Capture the cell that displays the provided text and extract its (X, Y) central coordinate. 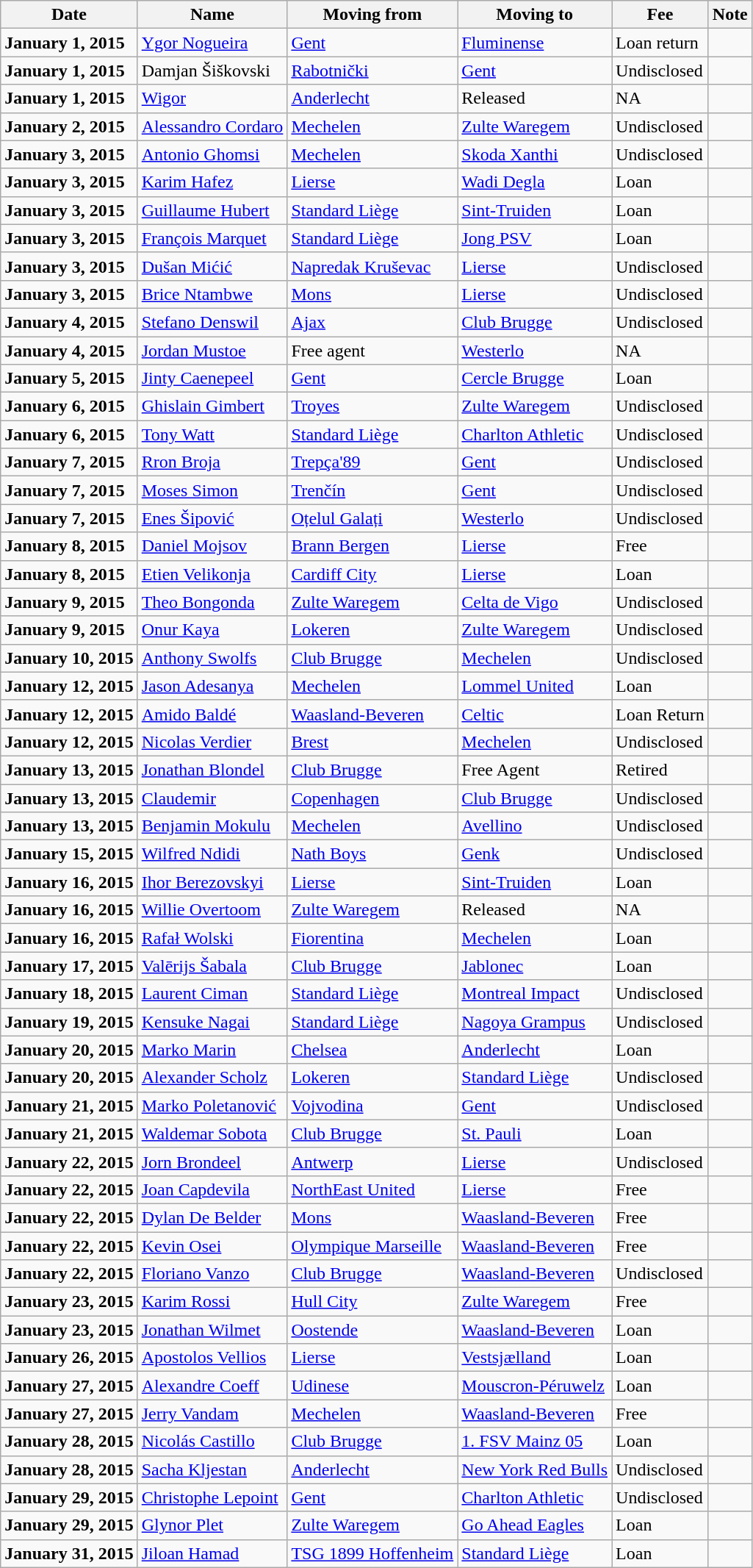
Free agent (372, 351)
Stefano Denswil (212, 322)
Moses Simon (212, 490)
Valērijs Šabala (212, 966)
Rron Broja (212, 462)
January 2, 2015 (69, 126)
Jong PSV (535, 238)
Cardiff City (372, 574)
Loan return (660, 43)
Marko Poletanović (212, 1106)
Enes Šipović (212, 518)
Jablonec (535, 966)
Dylan De Belder (212, 1217)
Nagoya Grampus (535, 1022)
Jerry Vandam (212, 1414)
Marko Marin (212, 1050)
Joan Capdevila (212, 1189)
Oostende (372, 1330)
Antwerp (372, 1161)
January 26, 2015 (69, 1358)
Copenhagen (372, 798)
Loan Return (660, 714)
Anthony Swolfs (212, 658)
Floriano Vanzo (212, 1274)
Jonathan Wilmet (212, 1330)
Jonathan Blondel (212, 770)
Jorn Brondeel (212, 1161)
Lommel United (535, 686)
Montreal Impact (535, 994)
St. Pauli (535, 1134)
Vojvodina (372, 1106)
Olympique Marseille (372, 1246)
New York Red Bulls (535, 1469)
Ygor Nogueira (212, 43)
Ajax (372, 322)
Wigor (212, 99)
Kensuke Nagai (212, 1022)
Jiloan Hamad (212, 1553)
Glynor Plet (212, 1525)
Note (730, 15)
Cercle Brugge (535, 379)
Nicolas Verdier (212, 742)
Chelsea (372, 1050)
Antonio Ghomsi (212, 154)
Brice Ntambwe (212, 294)
Karim Hafez (212, 182)
Name (212, 15)
Celta de Vigo (535, 602)
Onur Kaya (212, 630)
François Marquet (212, 238)
Troyes (372, 407)
Ghislain Gimbert (212, 407)
NorthEast United (372, 1189)
Claudemir (212, 798)
Waldemar Sobota (212, 1134)
Free Agent (535, 770)
Alexander Scholz (212, 1078)
Sacha Kljestan (212, 1469)
Apostolos Vellios (212, 1358)
Jordan Mustoe (212, 351)
Laurent Ciman (212, 994)
Oțelul Galați (372, 518)
Genk (535, 854)
Date (69, 15)
Alessandro Cordaro (212, 126)
Udinese (372, 1386)
Jason Adesanya (212, 686)
Tony Watt (212, 434)
Etien Velikonja (212, 574)
Theo Bongonda (212, 602)
Nath Boys (372, 854)
January 17, 2015 (69, 966)
Rafał Wolski (212, 938)
Daniel Mojsov (212, 546)
January 5, 2015 (69, 379)
Alexandre Coeff (212, 1386)
Trepça'89 (372, 462)
Celtic (535, 714)
Retired (660, 770)
1. FSV Mainz 05 (535, 1442)
January 31, 2015 (69, 1553)
Christophe Lepoint (212, 1497)
Vestsjælland (535, 1358)
Rabotnički (372, 71)
Fiorentina (372, 938)
Moving to (535, 15)
Ihor Berezovskyi (212, 882)
January 15, 2015 (69, 854)
January 19, 2015 (69, 1022)
TSG 1899 Hoffenheim (372, 1553)
Trenčín (372, 490)
Dušan Mićić (212, 266)
Nicolás Castillo (212, 1442)
Fluminense (535, 43)
Guillaume Hubert (212, 210)
Avellino (535, 826)
Jinty Caenepeel (212, 379)
Wilfred Ndidi (212, 854)
Fee (660, 15)
Skoda Xanthi (535, 154)
Napredak Kruševac (372, 266)
Brann Bergen (372, 546)
Kevin Osei (212, 1246)
Wadi Degla (535, 182)
Damjan Šiškovski (212, 71)
Hull City (372, 1302)
Go Ahead Eagles (535, 1525)
Amido Baldé (212, 714)
Willie Overtoom (212, 910)
Brest (372, 742)
Mouscron-Péruwelz (535, 1386)
Karim Rossi (212, 1302)
Moving from (372, 15)
January 10, 2015 (69, 658)
Benjamin Mokulu (212, 826)
January 18, 2015 (69, 994)
